Return [X, Y] of the center of cell containing provided text 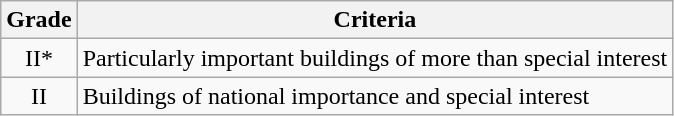
II* [39, 58]
Grade [39, 20]
Particularly important buildings of more than special interest [375, 58]
II [39, 96]
Criteria [375, 20]
Buildings of national importance and special interest [375, 96]
